Extract the (X, Y) coordinate from the center of the cell holding the provided text.  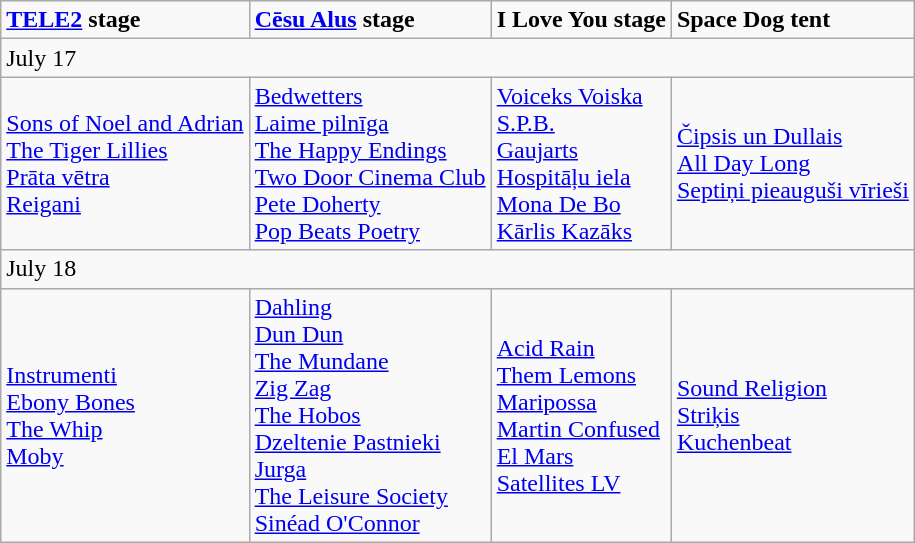
July 18 (458, 269)
Cēsu Alus stage (370, 20)
I Love You stage (581, 20)
Sound Religion Striķis Kuchenbeat (792, 415)
Acid Rain Them Lemons Maripossa Martin Confused El Mars Satellites LV (581, 415)
Instrumenti Ebony Bones The Whip Moby (125, 415)
Čipsis un Dullais All Day Long Septiņi pieauguši vīrieši (792, 164)
Dahling Dun Dun The Mundane Zig Zag The Hobos Dzeltenie Pastnieki Jurga The Leisure Society Sinéad O'Connor (370, 415)
Voiceks Voiska S.P.B. Gaujarts Hospitāļu iela Mona De Bo Kārlis Kazāks (581, 164)
Bedwetters Laime pilnīga The Happy Endings Two Door Cinema Club Pete Doherty Pop Beats Poetry (370, 164)
July 17 (458, 58)
TELE2 stage (125, 20)
Sons of Noel and Adrian The Tiger Lillies Prāta vētra Reigani (125, 164)
Space Dog tent (792, 20)
